Output the (X, Y) coordinate of the center of the cell containing the given text.  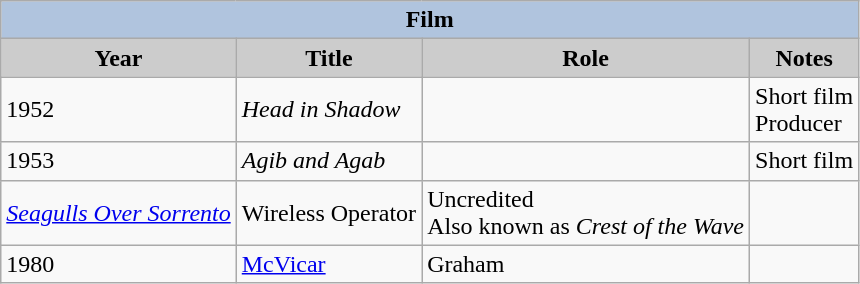
Title (328, 58)
Short film (804, 161)
1953 (118, 161)
Role (586, 58)
Graham (586, 264)
Head in Shadow (328, 110)
Short film Producer (804, 110)
Wireless Operator (328, 212)
Year (118, 58)
Agib and Agab (328, 161)
Notes (804, 58)
Seagulls Over Sorrento (118, 212)
Film (430, 20)
Uncredited Also known as Crest of the Wave (586, 212)
McVicar (328, 264)
1952 (118, 110)
1980 (118, 264)
